Capture the cell that displays the provided text and extract its [x, y] central coordinate. 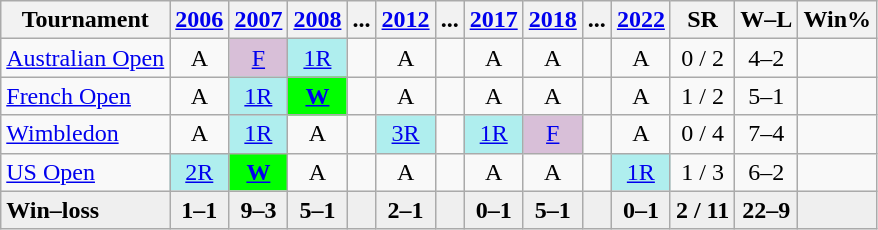
1 / 2 [702, 96]
7–4 [766, 134]
2–1 [406, 210]
Australian Open [86, 58]
Tournament [86, 20]
2022 [640, 20]
22–9 [766, 210]
2017 [494, 20]
1–1 [200, 210]
3R [406, 134]
2008 [318, 20]
2012 [406, 20]
2 / 11 [702, 210]
W–L [766, 20]
9–3 [258, 210]
2006 [200, 20]
2018 [552, 20]
0 / 4 [702, 134]
4–2 [766, 58]
Win–loss [86, 210]
6–2 [766, 172]
Wimbledon [86, 134]
0 / 2 [702, 58]
Win% [838, 20]
1 / 3 [702, 172]
2007 [258, 20]
2R [200, 172]
French Open [86, 96]
US Open [86, 172]
SR [702, 20]
